Locate the cell with the specified text and output its [x, y] center coordinate. 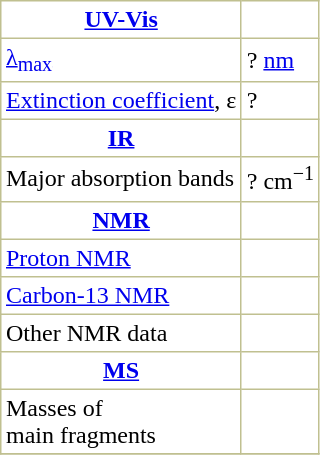
? [280, 101]
Carbon-13 NMR [122, 295]
NMR [122, 220]
Proton NMR [122, 258]
Masses of main fragments [122, 421]
Other NMR data [122, 333]
MS [122, 370]
? nm [280, 60]
Extinction coefficient, ε [122, 101]
UV-Vis [122, 20]
? cm−1 [280, 179]
Major absorption bands [122, 179]
λmax [122, 60]
IR [122, 139]
